Return [x, y] of the center of cell containing provided text 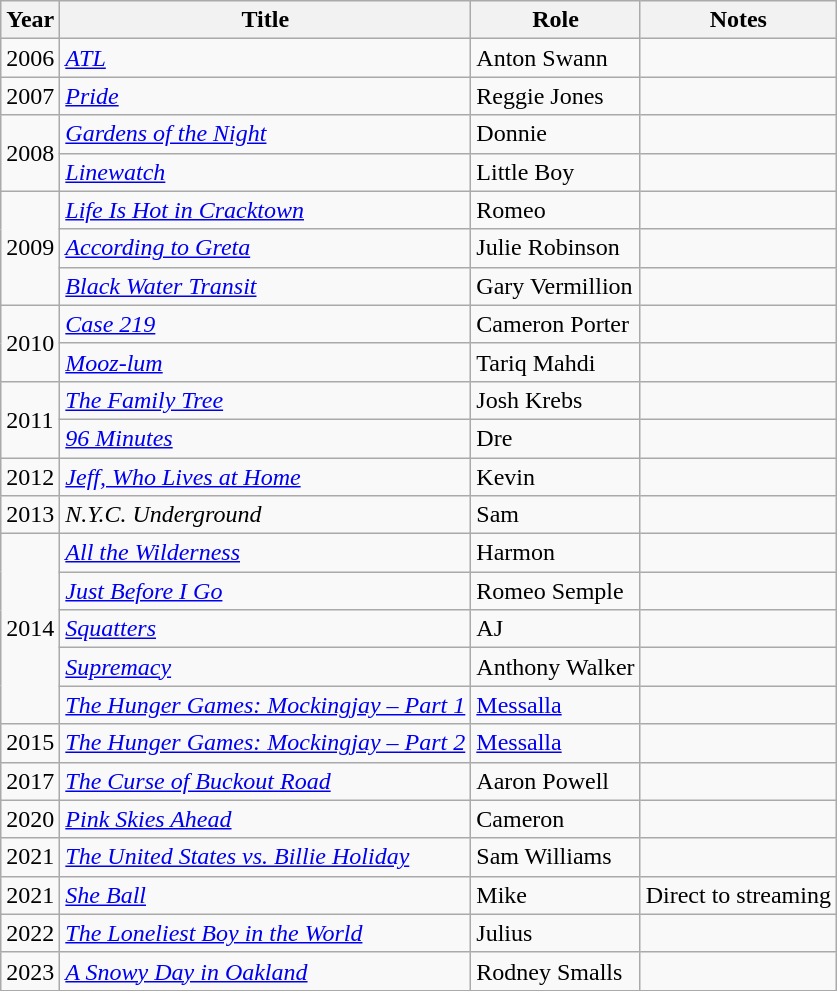
The Hunger Games: Mockingjay – Part 2 [266, 743]
Case 219 [266, 324]
Title [266, 20]
2007 [30, 96]
2013 [30, 515]
Cameron [556, 819]
ATL [266, 58]
She Ball [266, 895]
Direct to streaming [738, 895]
Role [556, 20]
Harmon [556, 553]
Anton Swann [556, 58]
2020 [30, 819]
Gardens of the Night [266, 134]
Mooz-lum [266, 362]
The Loneliest Boy in the World [266, 933]
Sam Williams [556, 857]
N.Y.C. Underground [266, 515]
Anthony Walker [556, 667]
Sam [556, 515]
Julie Robinson [556, 248]
Dre [556, 438]
Life Is Hot in Cracktown [266, 210]
Pride [266, 96]
2017 [30, 781]
The Curse of Buckout Road [266, 781]
2010 [30, 343]
Reggie Jones [556, 96]
2009 [30, 248]
AJ [556, 629]
Aaron Powell [556, 781]
Little Boy [556, 172]
Romeo [556, 210]
Donnie [556, 134]
Linewatch [266, 172]
2011 [30, 419]
Tariq Mahdi [556, 362]
2022 [30, 933]
96 Minutes [266, 438]
Gary Vermillion [556, 286]
2014 [30, 629]
2023 [30, 971]
Josh Krebs [556, 400]
The Family Tree [266, 400]
Year [30, 20]
All the Wilderness [266, 553]
A Snowy Day in Oakland [266, 971]
2006 [30, 58]
Rodney Smalls [556, 971]
Kevin [556, 477]
Mike [556, 895]
2012 [30, 477]
Pink Skies Ahead [266, 819]
Just Before I Go [266, 591]
Squatters [266, 629]
The United States vs. Billie Holiday [266, 857]
Julius [556, 933]
2015 [30, 743]
Black Water Transit [266, 286]
Notes [738, 20]
Jeff, Who Lives at Home [266, 477]
2008 [30, 153]
Supremacy [266, 667]
According to Greta [266, 248]
The Hunger Games: Mockingjay – Part 1 [266, 705]
Cameron Porter [556, 324]
Romeo Semple [556, 591]
